Provide the [X, Y] coordinate of the cell's center where the given text is located.  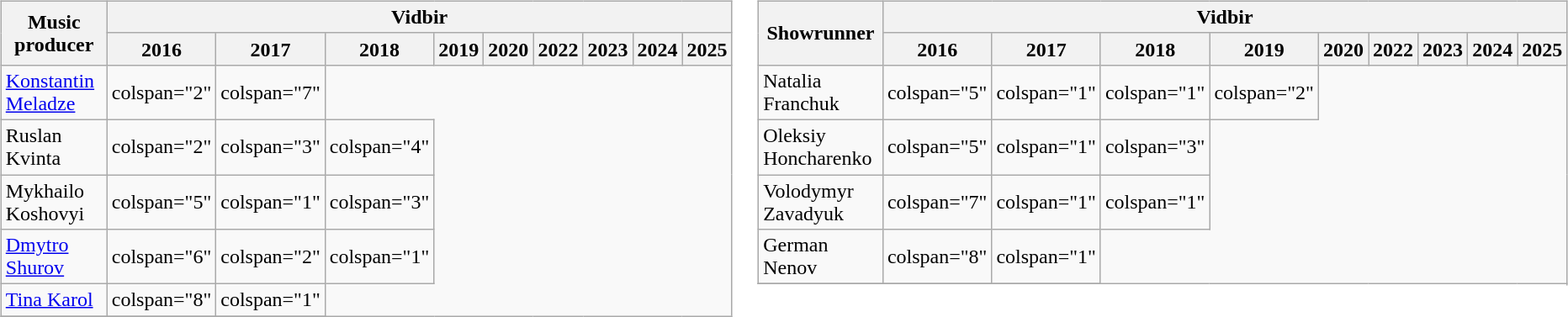
Tina Karol [54, 300]
Volodymyr Zavadyuk [821, 202]
Ruslan Kvinta [54, 146]
Natalia Franchuk [821, 92]
German Nenov [821, 257]
Music producer [54, 33]
Konstantin Meladze [54, 92]
Dmytro Shurov [54, 257]
Oleksiy Honcharenko [821, 146]
Showrunner [821, 33]
Mykhailo Koshovyi [54, 202]
colspan="6" [162, 257]
colspan="4" [379, 146]
